Return (X, Y) of the center of cell containing provided text 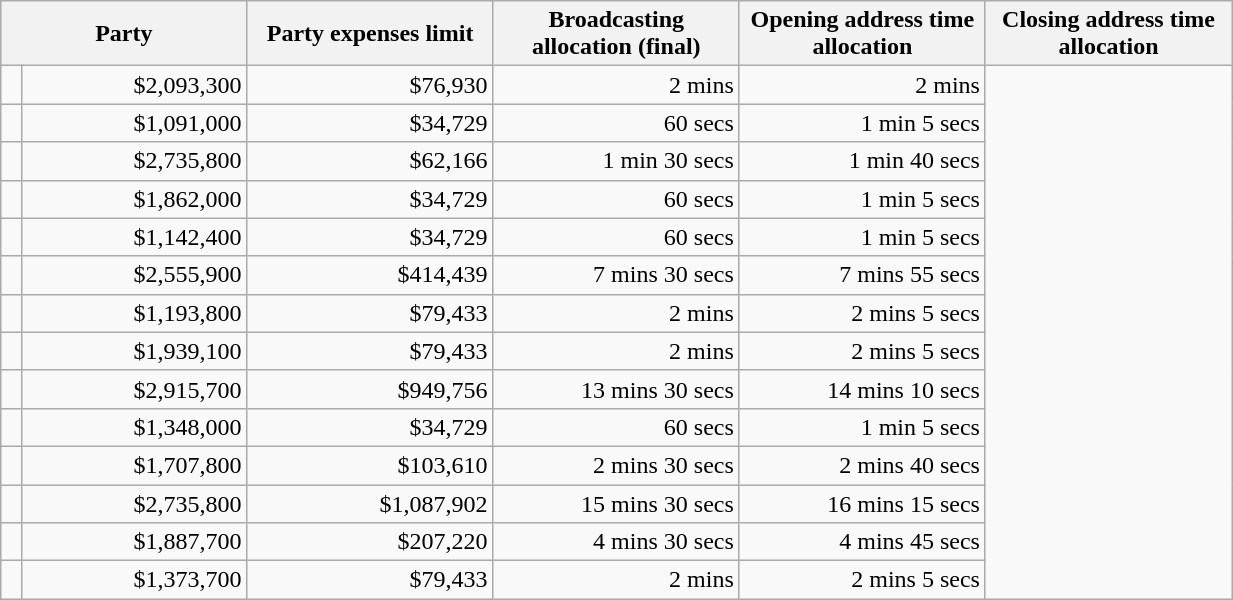
$949,756 (370, 389)
$2,915,700 (134, 389)
Party expenses limit (370, 34)
Closing address time allocation (1108, 34)
$2,555,900 (134, 275)
$1,087,902 (370, 503)
2 mins 30 secs (616, 465)
$103,610 (370, 465)
13 mins 30 secs (616, 389)
1 min 40 secs (862, 161)
$414,439 (370, 275)
Opening address time allocation (862, 34)
$1,193,800 (134, 313)
7 mins 30 secs (616, 275)
$62,166 (370, 161)
$1,707,800 (134, 465)
$1,348,000 (134, 427)
2 mins 40 secs (862, 465)
14 mins 10 secs (862, 389)
Party (124, 34)
Broadcasting allocation (final) (616, 34)
4 mins 45 secs (862, 542)
$1,091,000 (134, 123)
7 mins 55 secs (862, 275)
15 mins 30 secs (616, 503)
1 min 30 secs (616, 161)
$1,373,700 (134, 580)
16 mins 15 secs (862, 503)
$1,939,100 (134, 351)
$76,930 (370, 85)
$1,887,700 (134, 542)
4 mins 30 secs (616, 542)
$2,093,300 (134, 85)
$1,142,400 (134, 237)
$207,220 (370, 542)
$1,862,000 (134, 199)
